Return the [x, y] coordinate for the center point of the cell that contains the specified text.  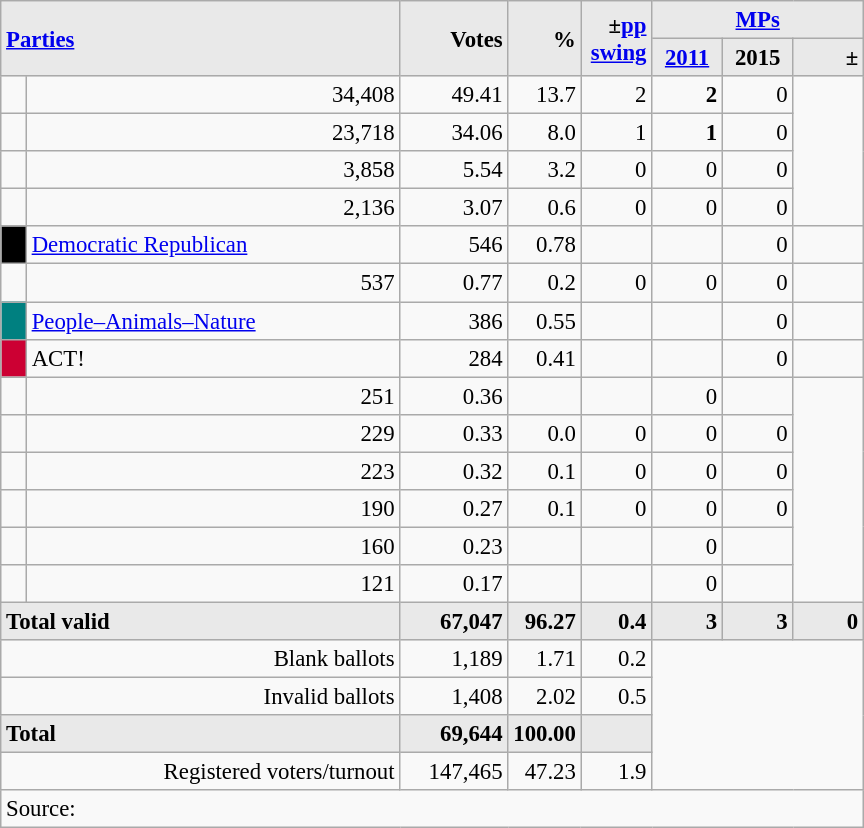
0.41 [544, 358]
Total valid [200, 621]
0.78 [544, 245]
121 [213, 584]
0.17 [454, 584]
Registered voters/turnout [200, 772]
± [828, 58]
2015 [758, 58]
69,644 [454, 734]
2,136 [213, 208]
Votes [454, 38]
0.33 [454, 433]
Blank ballots [200, 659]
284 [454, 358]
Invalid ballots [200, 697]
±pp swing [616, 38]
0.32 [454, 471]
MPs [758, 20]
0.27 [454, 509]
0.0 [544, 433]
0.6 [544, 208]
8.0 [544, 133]
546 [454, 245]
47.23 [544, 772]
229 [213, 433]
0.4 [616, 621]
100.00 [544, 734]
13.7 [544, 95]
1.71 [544, 659]
0.77 [454, 283]
1,189 [454, 659]
% [544, 38]
Parties [200, 38]
23,718 [213, 133]
0.36 [454, 396]
Source: [432, 809]
251 [213, 396]
2.02 [544, 697]
147,465 [454, 772]
34.06 [454, 133]
3,858 [213, 170]
0.55 [544, 321]
96.27 [544, 621]
People–Animals–Nature [213, 321]
Total [200, 734]
0.5 [616, 697]
67,047 [454, 621]
1.9 [616, 772]
49.41 [454, 95]
Democratic Republican [213, 245]
3.07 [454, 208]
1,408 [454, 697]
34,408 [213, 95]
ACT! [213, 358]
386 [454, 321]
2011 [688, 58]
3.2 [544, 170]
223 [213, 471]
537 [213, 283]
190 [213, 509]
5.54 [454, 170]
0.23 [454, 546]
160 [213, 546]
